Return the (X, Y) coordinate for the center point of the cell that contains the specified text.  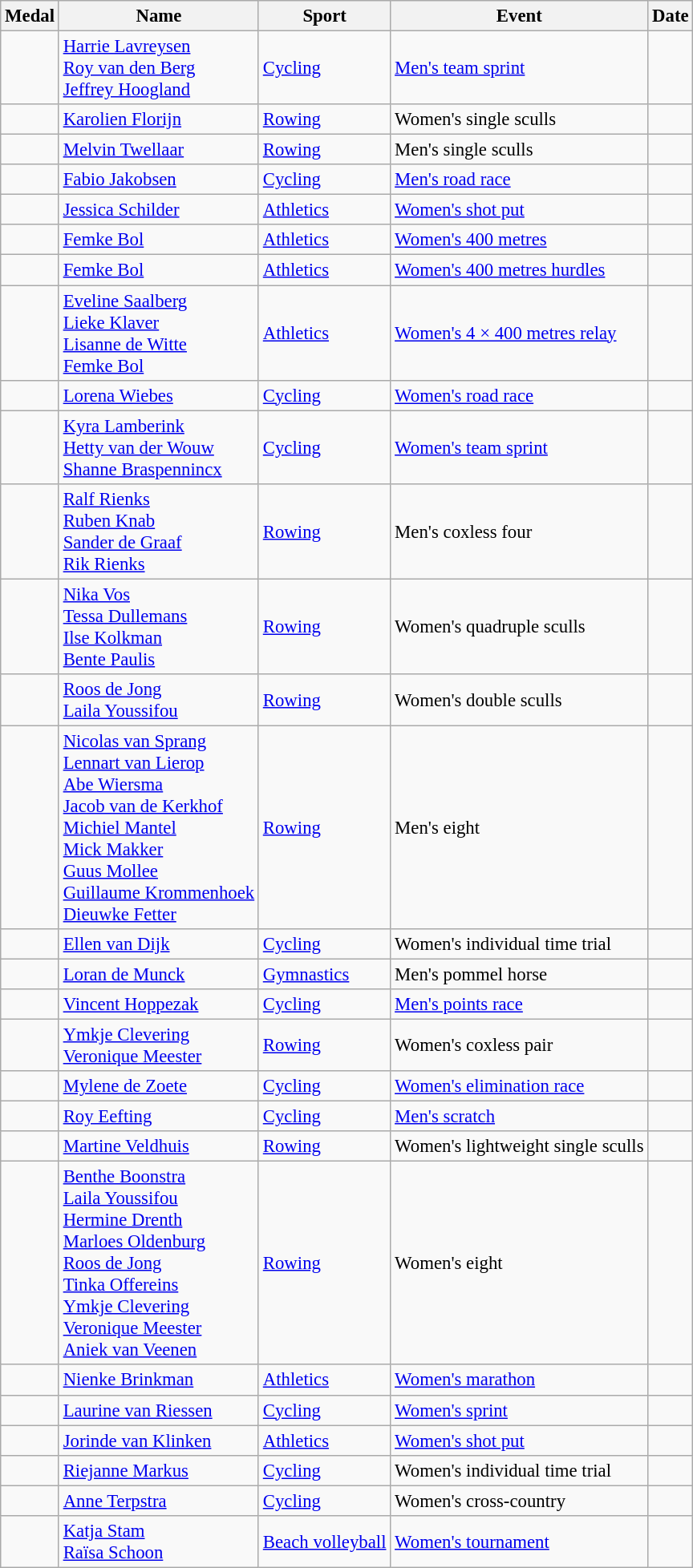
Women's 4 × 400 metres relay (520, 333)
Men's road race (520, 180)
Women's coxless pair (520, 1045)
Karolien Florijn (159, 119)
Riejanne Markus (159, 1470)
Loran de Munck (159, 974)
Men's eight (520, 827)
Anne Terpstra (159, 1501)
Men's coxless four (520, 531)
Medal (30, 16)
Harrie LavreysenRoy van den BergJeffrey Hoogland (159, 68)
Women's 400 metres hurdles (520, 270)
Men's scratch (520, 1117)
Laurine van Riessen (159, 1410)
Name (159, 16)
Lorena Wiebes (159, 395)
Ellen van Dijk (159, 944)
Women's elimination race (520, 1086)
Vincent Hoppezak (159, 1004)
Katja StamRaïsa Schoon (159, 1542)
Women's lightweight single sculls (520, 1146)
Women's eight (520, 1263)
Kyra LamberinkHetty van der WouwShanne Braspennincx (159, 447)
Women's marathon (520, 1380)
Fabio Jakobsen (159, 180)
Nika VosTessa DullemansIlse KolkmanBente Paulis (159, 627)
Martine Veldhuis (159, 1146)
Mylene de Zoete (159, 1086)
Nienke Brinkman (159, 1380)
Roos de JongLaila Youssifou (159, 701)
Jessica Schilder (159, 210)
Roy Eefting (159, 1117)
Sport (324, 16)
Event (520, 16)
Women's single sculls (520, 119)
Melvin Twellaar (159, 150)
Men's single sculls (520, 150)
Women's 400 metres (520, 240)
Men's team sprint (520, 68)
Women's sprint (520, 1410)
Date (671, 16)
Gymnastics (324, 974)
Ralf RienksRuben KnabSander de GraafRik Rienks (159, 531)
Beach volleyball (324, 1542)
Women's quadruple sculls (520, 627)
Women's cross-country (520, 1501)
Women's team sprint (520, 447)
Benthe BoonstraLaila YoussifouHermine DrenthMarloes OldenburgRoos de JongTinka OffereinsYmkje CleveringVeronique MeesterAniek van Veenen (159, 1263)
Jorinde van Klinken (159, 1441)
Men's points race (520, 1004)
Women's double sculls (520, 701)
Men's pommel horse (520, 974)
Eveline SaalbergLieke KlaverLisanne de WitteFemke Bol (159, 333)
Ymkje CleveringVeronique Meester (159, 1045)
Nicolas van SprangLennart van LieropAbe WiersmaJacob van de KerkhofMichiel MantelMick MakkerGuus MolleeGuillaume KrommenhoekDieuwke Fetter (159, 827)
Women's tournament (520, 1542)
Women's road race (520, 395)
